Capture the cell that displays the provided text and extract its [x, y] central coordinate. 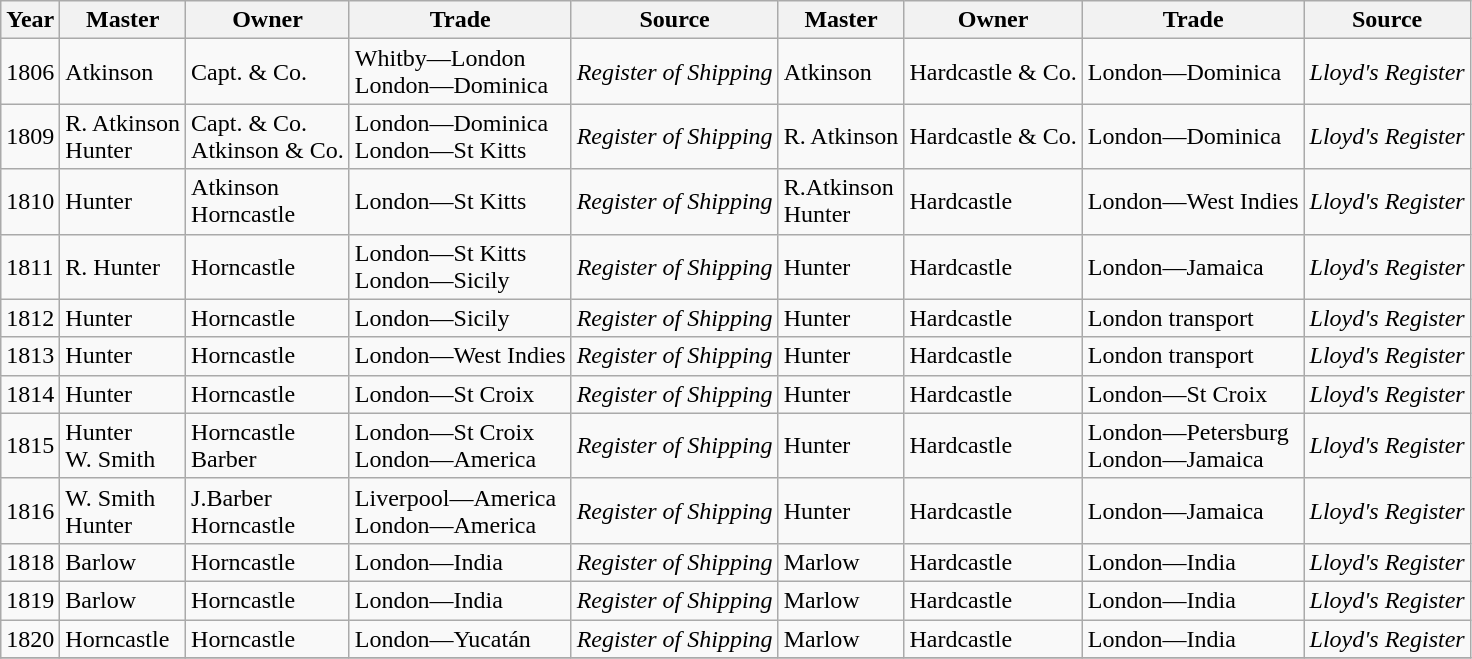
London—DominicaLondon—St Kitts [460, 136]
London—Sicily [460, 318]
1809 [30, 136]
1806 [30, 72]
1816 [30, 510]
London—St KittsLondon—Sicily [460, 266]
1810 [30, 202]
1819 [30, 600]
R. AtkinsonHunter [123, 136]
1813 [30, 356]
R. Hunter [123, 266]
HorncastleBarber [268, 446]
Whitby—LondonLondon—Dominica [460, 72]
Capt. & Co. [268, 72]
1818 [30, 562]
R.AtkinsonHunter [841, 202]
AtkinsonHorncastle [268, 202]
1811 [30, 266]
J.BarberHorncastle [268, 510]
Liverpool—AmericaLondon—America [460, 510]
R. Atkinson [841, 136]
London—St CroixLondon—America [460, 446]
Year [30, 20]
London—St Kitts [460, 202]
1812 [30, 318]
W. SmithHunter [123, 510]
London—Yucatán [460, 639]
HunterW. Smith [123, 446]
1820 [30, 639]
1815 [30, 446]
1814 [30, 394]
Capt. & Co.Atkinson & Co. [268, 136]
London—PetersburgLondon—Jamaica [1193, 446]
